Search for the cell housing the specified text and yield its [X, Y] center coordinate. 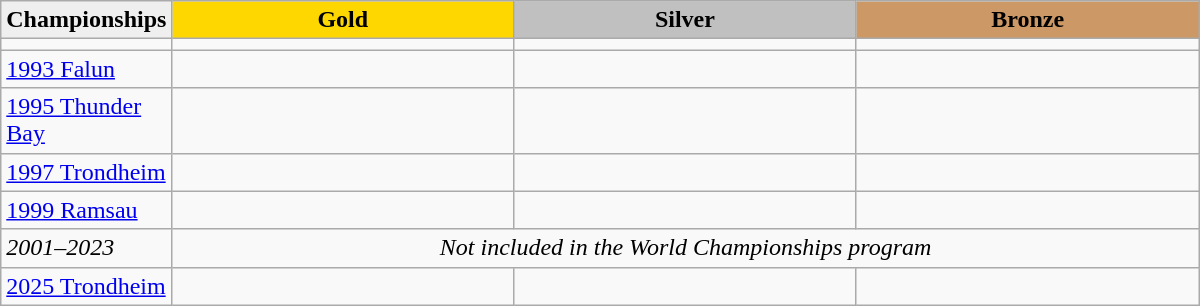
1995 Thunder Bay [86, 120]
2001–2023 [86, 248]
Championships [86, 20]
Gold [343, 20]
Silver [685, 20]
2025 Trondheim [86, 286]
1999 Ramsau [86, 210]
Bronze [1028, 20]
1993 Falun [86, 69]
1997 Trondheim [86, 172]
Not included in the World Championships program [686, 248]
